For the text-containing cell, return its midpoint in (X, Y) coordinate format. 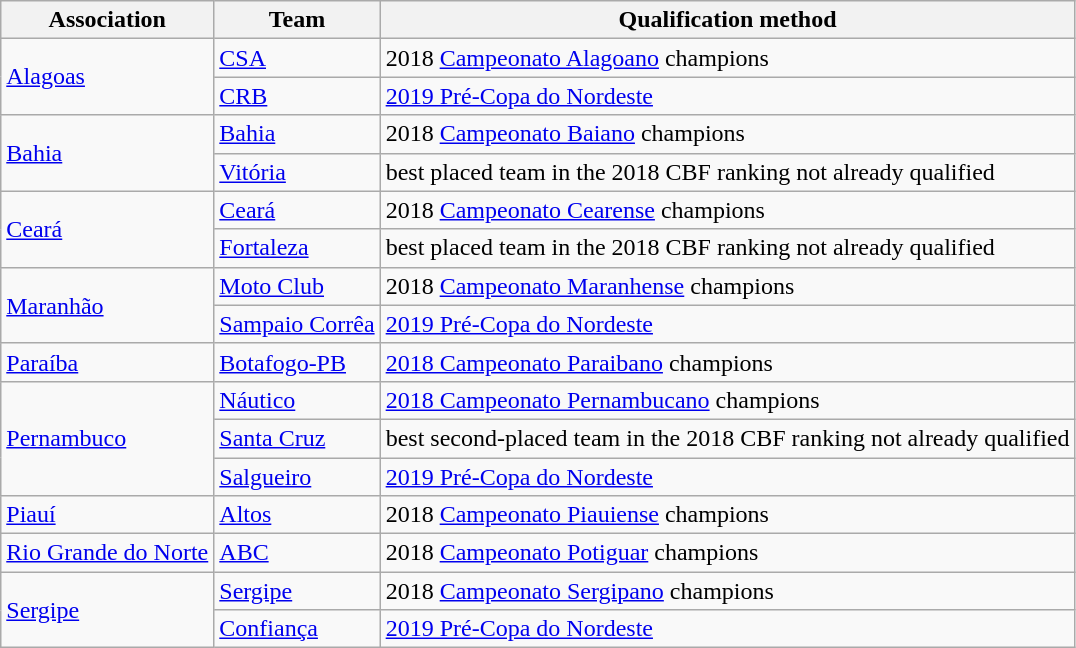
Vitória (297, 172)
Náutico (297, 400)
Confiança (297, 629)
2018 Campeonato Piauiense champions (728, 515)
Association (108, 20)
Piauí (108, 515)
CSA (297, 58)
Botafogo-PB (297, 362)
Altos (297, 515)
Santa Cruz (297, 438)
best second-placed team in the 2018 CBF ranking not already qualified (728, 438)
Pernambuco (108, 438)
Paraíba (108, 362)
ABC (297, 553)
2018 Campeonato Alagoano champions (728, 58)
2018 Campeonato Paraibano champions (728, 362)
2018 Campeonato Potiguar champions (728, 553)
Alagoas (108, 77)
Team (297, 20)
Moto Club (297, 286)
2018 Campeonato Maranhense champions (728, 286)
2018 Campeonato Sergipano champions (728, 591)
Maranhão (108, 305)
2018 Campeonato Baiano champions (728, 134)
2018 Campeonato Pernambucano champions (728, 400)
Salgueiro (297, 477)
Fortaleza (297, 248)
2018 Campeonato Cearense champions (728, 210)
Qualification method (728, 20)
Rio Grande do Norte (108, 553)
Sampaio Corrêa (297, 324)
CRB (297, 96)
